Output the (X, Y) coordinate of the center of the cell containing the given text.  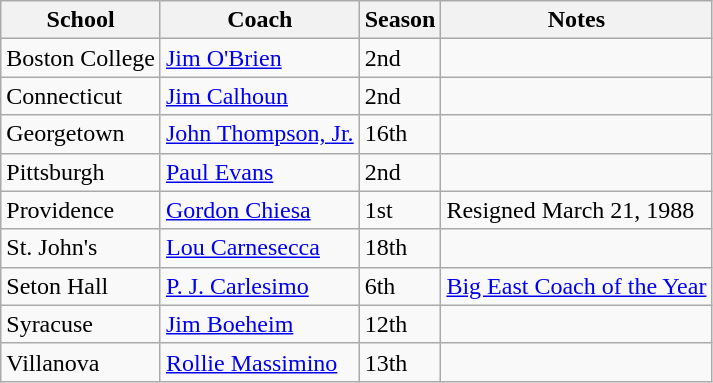
13th (400, 362)
18th (400, 248)
St. John's (81, 248)
Gordon Chiesa (260, 210)
Villanova (81, 362)
Jim Calhoun (260, 96)
Resigned March 21, 1988 (576, 210)
Syracuse (81, 324)
Seton Hall (81, 286)
6th (400, 286)
School (81, 20)
Season (400, 20)
Rollie Massimino (260, 362)
Big East Coach of the Year (576, 286)
Boston College (81, 58)
Connecticut (81, 96)
16th (400, 134)
John Thompson, Jr. (260, 134)
1st (400, 210)
Lou Carnesecca (260, 248)
Notes (576, 20)
Pittsburgh (81, 172)
Jim Boeheim (260, 324)
12th (400, 324)
Paul Evans (260, 172)
Coach (260, 20)
Jim O'Brien (260, 58)
Georgetown (81, 134)
Providence (81, 210)
P. J. Carlesimo (260, 286)
